From the cell containing the given text, extract its center point as (x, y) coordinate. 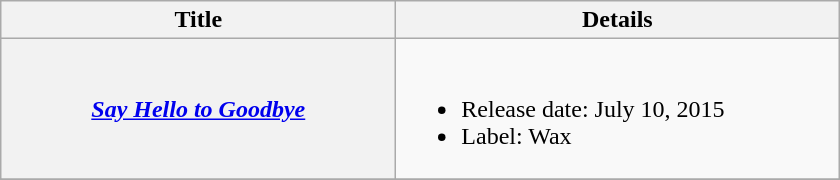
Say Hello to Goodbye (198, 109)
Release date: July 10, 2015Label: Wax (618, 109)
Details (618, 20)
Title (198, 20)
